Output the (x, y) coordinate of the center of the cell containing the given text.  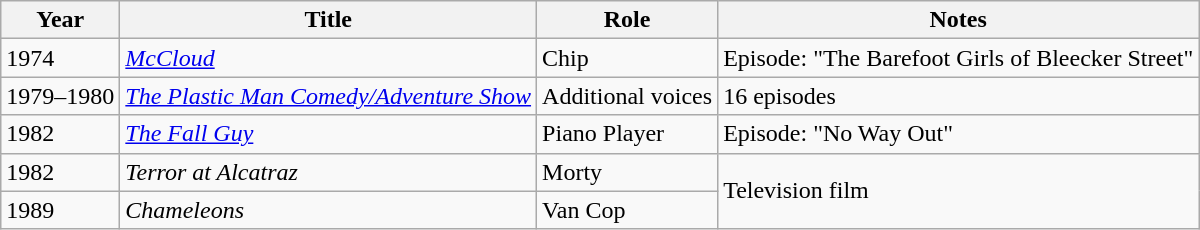
Morty (628, 172)
Title (328, 20)
Year (60, 20)
Chameleons (328, 210)
Notes (958, 20)
1989 (60, 210)
Episode: "No Way Out" (958, 134)
Episode: "The Barefoot Girls of Bleecker Street" (958, 58)
Chip (628, 58)
The Fall Guy (328, 134)
1974 (60, 58)
Piano Player (628, 134)
Television film (958, 191)
16 episodes (958, 96)
Additional voices (628, 96)
1979–1980 (60, 96)
McCloud (328, 58)
The Plastic Man Comedy/Adventure Show (328, 96)
Van Cop (628, 210)
Terror at Alcatraz (328, 172)
Role (628, 20)
